Output the [x, y] coordinate of the center of the cell containing the given text.  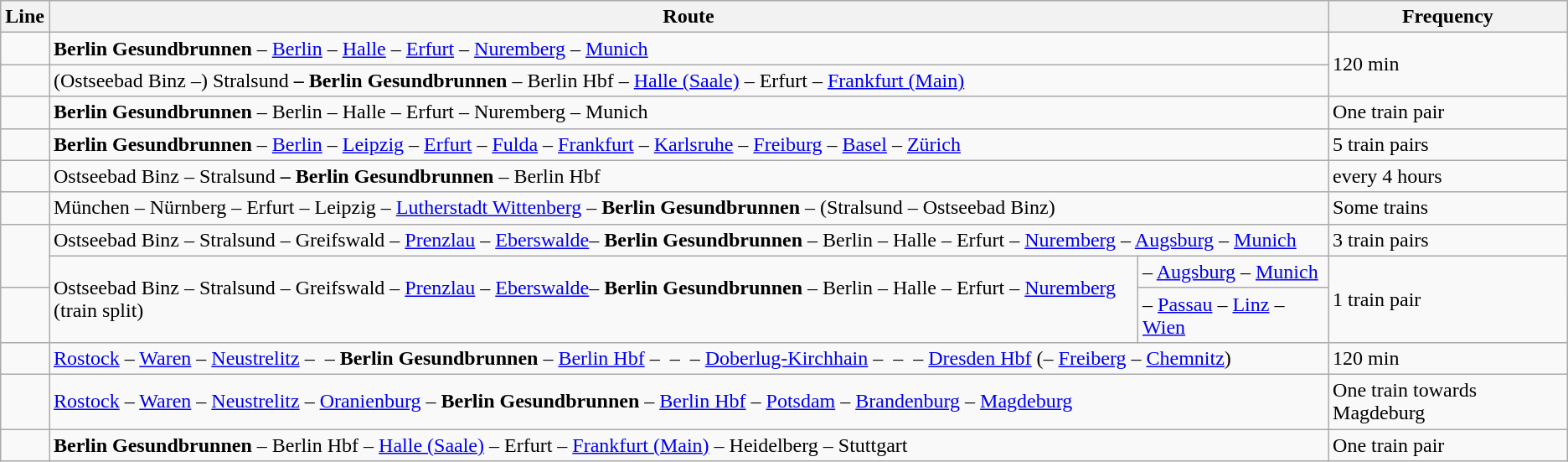
(Ostseebad Binz –) Stralsund – Berlin Gesundbrunnen – Berlin Hbf – Halle (Saale) – Erfurt – Frankfurt (Main) [689, 80]
Rostock – Waren – Neustrelitz – Oranienburg – Berlin Gesundbrunnen – Berlin Hbf – Potsdam – Brandenburg – Magdeburg [689, 401]
One train towards Magdeburg [1448, 401]
Rostock – Waren – Neustrelitz – – Berlin Gesundbrunnen – Berlin Hbf – – – Doberlug-Kirchhain – – – Dresden Hbf (– Freiberg – Chemnitz) [689, 358]
Some trains [1448, 208]
5 train pairs [1448, 144]
München – Nürnberg – Erfurt – Leipzig – Lutherstadt Wittenberg – Berlin Gesundbrunnen – (Stralsund – Ostseebad Binz) [689, 208]
Ostseebad Binz – Stralsund – Greifswald – Prenzlau – Eberswalde– Berlin Gesundbrunnen – Berlin – Halle – Erfurt – Nuremberg (train split) [593, 298]
every 4 hours [1448, 176]
Line [25, 17]
Ostseebad Binz – Stralsund – Greifswald – Prenzlau – Eberswalde– Berlin Gesundbrunnen – Berlin – Halle – Erfurt – Nuremberg – Augsburg – Munich [689, 240]
Frequency [1448, 17]
Berlin Gesundbrunnen – Berlin Hbf – Halle (Saale) – Erfurt – Frankfurt (Main) – Heidelberg – Stuttgart [689, 445]
– Augsburg – Munich [1233, 272]
– Passau – Linz – Wien [1233, 315]
Berlin Gesundbrunnen – Berlin – Leipzig – Erfurt – Fulda – Frankfurt – Karlsruhe – Freiburg – Basel – Zürich [689, 144]
1 train pair [1448, 298]
3 train pairs [1448, 240]
Ostseebad Binz – Stralsund – Berlin Gesundbrunnen – Berlin Hbf [689, 176]
Route [689, 17]
